Find where the given text appears and provide that cell's center as (X, Y) coordinate. 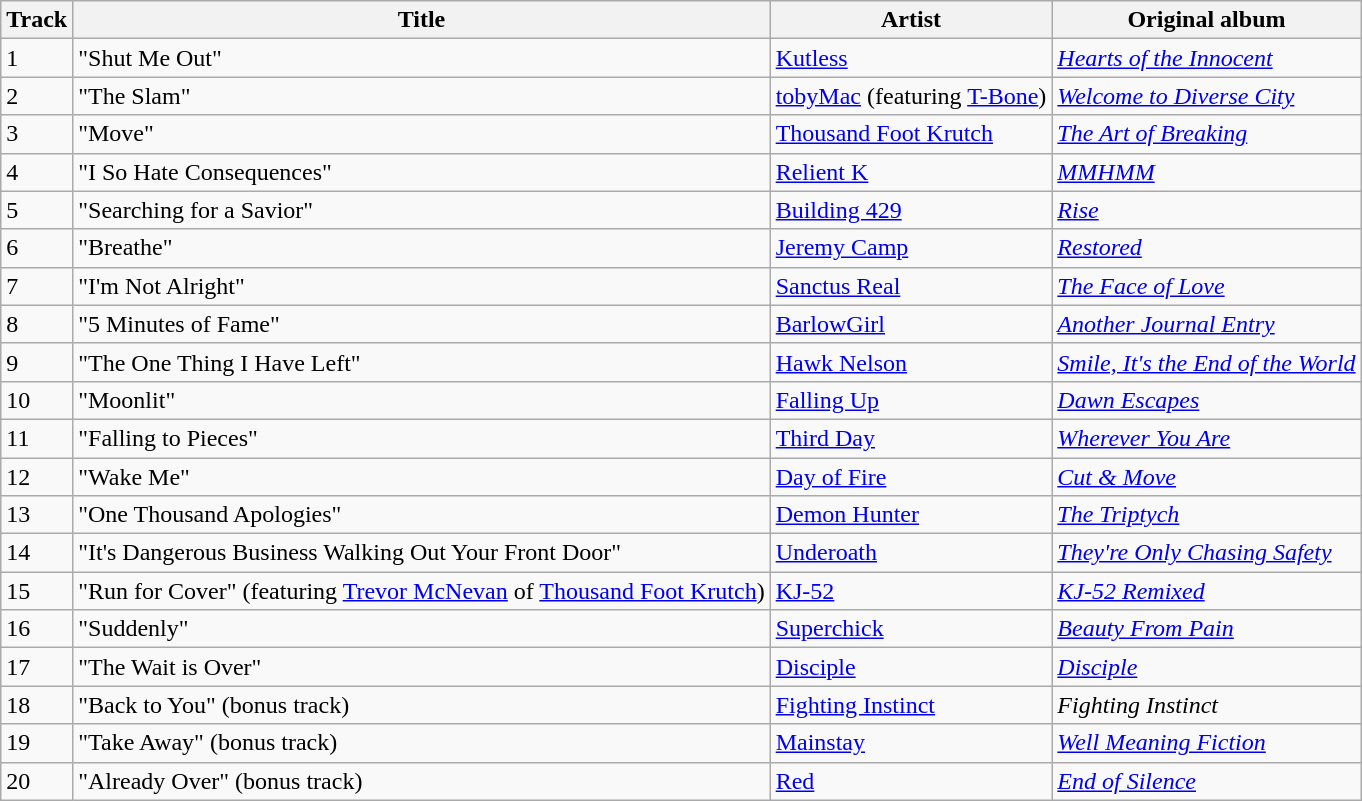
"Suddenly" (422, 629)
"One Thousand Apologies" (422, 515)
6 (37, 248)
"Breathe" (422, 248)
"The Wait is Over" (422, 667)
Mainstay (911, 743)
Artist (911, 20)
End of Silence (1206, 781)
"Back to You" (bonus track) (422, 705)
"Wake Me" (422, 477)
"The One Thing I Have Left" (422, 362)
"Move" (422, 134)
1 (37, 58)
Welcome to Diverse City (1206, 96)
Red (911, 781)
"Moonlit" (422, 400)
Beauty From Pain (1206, 629)
"The Slam" (422, 96)
MMHMM (1206, 172)
"Searching for a Savior" (422, 210)
Third Day (911, 438)
Well Meaning Fiction (1206, 743)
KJ-52 Remixed (1206, 591)
10 (37, 400)
15 (37, 591)
16 (37, 629)
11 (37, 438)
Falling Up (911, 400)
Dawn Escapes (1206, 400)
"Take Away" (bonus track) (422, 743)
12 (37, 477)
17 (37, 667)
Wherever You Are (1206, 438)
Day of Fire (911, 477)
"Already Over" (bonus track) (422, 781)
3 (37, 134)
Relient K (911, 172)
9 (37, 362)
4 (37, 172)
Title (422, 20)
5 (37, 210)
Building 429 (911, 210)
Rise (1206, 210)
Original album (1206, 20)
Demon Hunter (911, 515)
"Shut Me Out" (422, 58)
Kutless (911, 58)
Underoath (911, 553)
Hawk Nelson (911, 362)
14 (37, 553)
The Art of Breaking (1206, 134)
2 (37, 96)
Thousand Foot Krutch (911, 134)
KJ-52 (911, 591)
"I So Hate Consequences" (422, 172)
"I'm Not Alright" (422, 286)
7 (37, 286)
13 (37, 515)
"Falling to Pieces" (422, 438)
Track (37, 20)
Smile, It's the End of the World (1206, 362)
BarlowGirl (911, 324)
18 (37, 705)
Sanctus Real (911, 286)
Superchick (911, 629)
Cut & Move (1206, 477)
8 (37, 324)
Jeremy Camp (911, 248)
The Face of Love (1206, 286)
They're Only Chasing Safety (1206, 553)
"It's Dangerous Business Walking Out Your Front Door" (422, 553)
"Run for Cover" (featuring Trevor McNevan of Thousand Foot Krutch) (422, 591)
19 (37, 743)
Another Journal Entry (1206, 324)
Restored (1206, 248)
20 (37, 781)
tobyMac (featuring T-Bone) (911, 96)
Hearts of the Innocent (1206, 58)
The Triptych (1206, 515)
"5 Minutes of Fame" (422, 324)
